Locate the cell with the specified text and output its [X, Y] center coordinate. 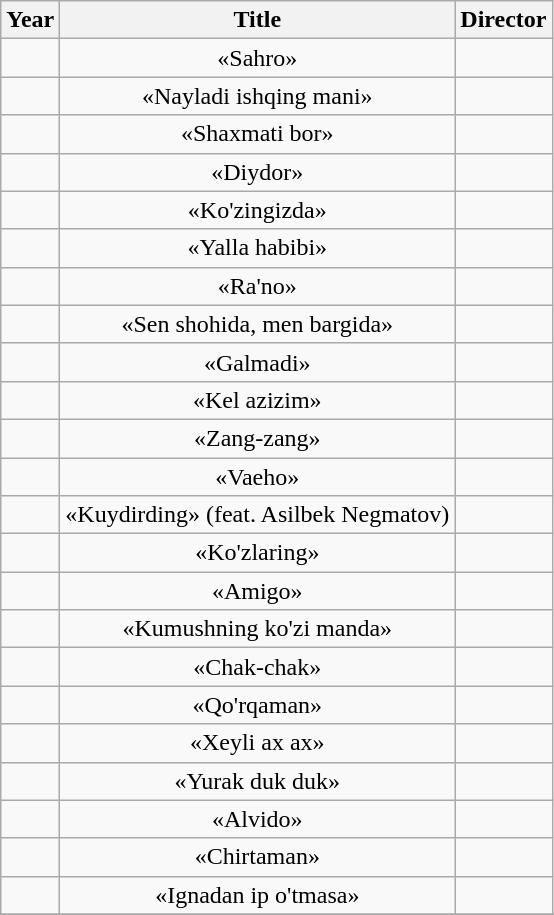
«Galmadi» [258, 362]
«Yalla habibi» [258, 248]
«Ko'zlaring» [258, 553]
«Qo'rqaman» [258, 705]
«Chak-chak» [258, 667]
«Chirtaman» [258, 857]
«Vaeho» [258, 477]
«Xeyli ax ax» [258, 743]
«Alvido» [258, 819]
«Kumushning ko'zi manda» [258, 629]
«Shaxmati bor» [258, 134]
Director [504, 20]
«Yurak duk duk» [258, 781]
«Zang-zang» [258, 438]
«Kuydirding» (feat. Asilbek Negmatov) [258, 515]
«Ko'zingizda» [258, 210]
«Sen shohida, men bargida» [258, 324]
«Amigo» [258, 591]
«Nayladi ishqing mani» [258, 96]
«Ignadan ip o'tmasa» [258, 895]
Year [30, 20]
«Sahro» [258, 58]
Title [258, 20]
«Ra'no» [258, 286]
«Kel azizim» [258, 400]
«Diydor» [258, 172]
